Provide the [x, y] coordinate of the cell's center where the given text is located.  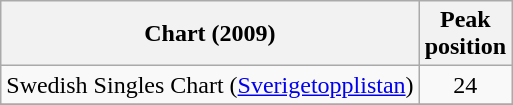
Swedish Singles Chart (Sverigetopplistan) [210, 85]
24 [465, 85]
Chart (2009) [210, 34]
Peakposition [465, 34]
